From the cell containing the given text, extract its center point as (X, Y) coordinate. 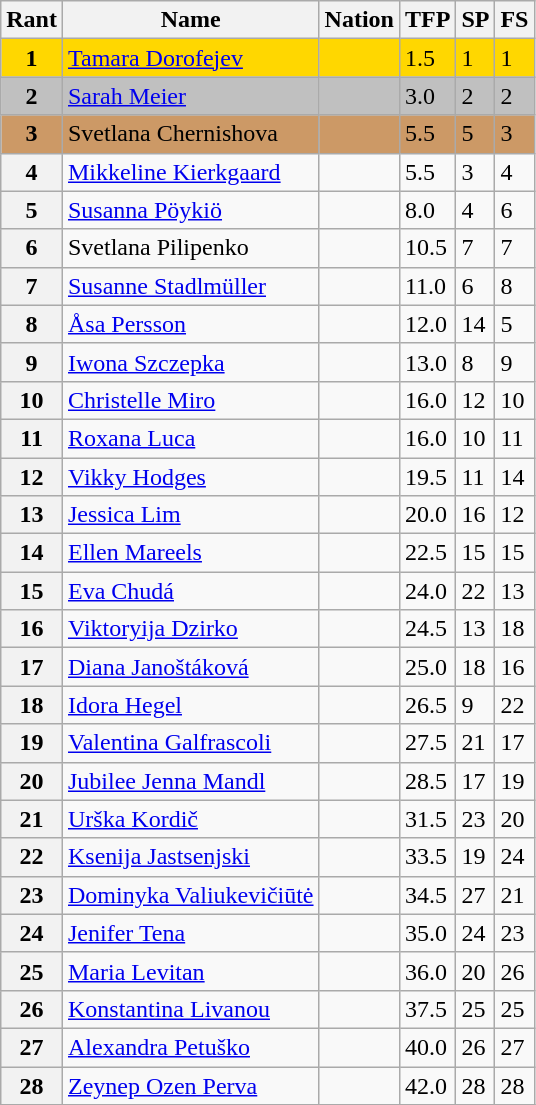
SP (476, 20)
25.0 (427, 667)
11.0 (427, 286)
8.0 (427, 210)
Jessica Lim (190, 515)
Idora Hegel (190, 705)
Ksenija Jastsenjski (190, 857)
Susanne Stadlmüller (190, 286)
Svetlana Pilipenko (190, 248)
Tamara Dorofejev (190, 58)
Susanna Pöykiö (190, 210)
Urška Kordič (190, 819)
20.0 (427, 515)
Svetlana Chernishova (190, 134)
Zeynep Ozen Perva (190, 1085)
Jubilee Jenna Mandl (190, 781)
Åsa Persson (190, 324)
24.5 (427, 629)
Iwona Szczepka (190, 362)
Mikkeline Kierkgaard (190, 172)
Konstantina Livanou (190, 1009)
Nation (359, 20)
36.0 (427, 971)
Ellen Mareels (190, 553)
Christelle Miro (190, 400)
31.5 (427, 819)
37.5 (427, 1009)
TFP (427, 20)
Diana Janoštáková (190, 667)
3.0 (427, 96)
1.5 (427, 58)
Roxana Luca (190, 438)
28.5 (427, 781)
Viktoryija Dzirko (190, 629)
24.0 (427, 591)
FS (514, 20)
Jenifer Tena (190, 933)
Name (190, 20)
22.5 (427, 553)
40.0 (427, 1047)
42.0 (427, 1085)
35.0 (427, 933)
12.0 (427, 324)
10.5 (427, 248)
19.5 (427, 477)
Rant (32, 20)
Alexandra Petuško (190, 1047)
Valentina Galfrascoli (190, 743)
Dominyka Valiukevičiūtė (190, 895)
13.0 (427, 362)
34.5 (427, 895)
27.5 (427, 743)
26.5 (427, 705)
Vikky Hodges (190, 477)
Eva Chudá (190, 591)
33.5 (427, 857)
Sarah Meier (190, 96)
Maria Levitan (190, 971)
